Return (X, Y) of the center of cell containing provided text 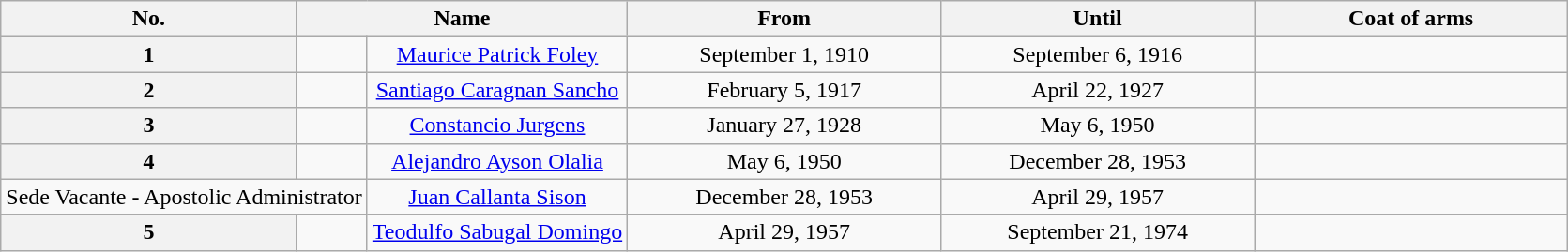
September 21, 1974 (1098, 232)
Sede Vacante - Apostolic Administrator (184, 197)
Santiago Caragnan Sancho (497, 90)
February 5, 1917 (784, 90)
Constancio Jurgens (497, 126)
No. (148, 19)
3 (148, 126)
Name (462, 19)
Teodulfo Sabugal Domingo (497, 232)
5 (148, 232)
January 27, 1928 (784, 126)
From (784, 19)
September 6, 1916 (1098, 54)
Alejandro Ayson Olalia (497, 161)
2 (148, 90)
1 (148, 54)
Until (1098, 19)
Juan Callanta Sison (497, 197)
Coat of arms (1411, 19)
April 22, 1927 (1098, 90)
Maurice Patrick Foley (497, 54)
4 (148, 161)
September 1, 1910 (784, 54)
